Provide the (x, y) coordinate of the cell's center where the given text is located.  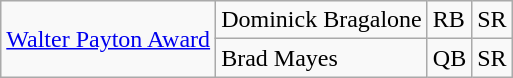
Walter Payton Award (108, 39)
Brad Mayes (322, 58)
QB (449, 58)
RB (449, 20)
Dominick Bragalone (322, 20)
